Find where the given text appears and provide that cell's center as [X, Y] coordinate. 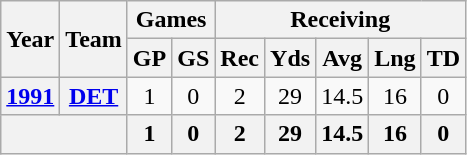
Receiving [340, 20]
Team [94, 39]
GS [194, 58]
Rec [240, 58]
DET [94, 96]
Lng [395, 58]
TD [443, 58]
GP [149, 58]
1991 [30, 96]
Games [170, 20]
Yds [290, 58]
Avg [342, 58]
Year [30, 39]
